Return (X, Y) of the center of cell containing provided text 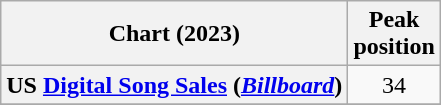
34 (394, 85)
US Digital Song Sales (Billboard) (174, 85)
Chart (2023) (174, 34)
Peakposition (394, 34)
